Search for the cell housing the specified text and yield its (x, y) center coordinate. 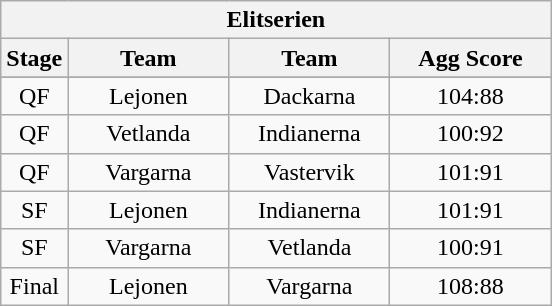
Dackarna (310, 96)
108:88 (470, 286)
Final (34, 286)
Agg Score (470, 58)
Vastervik (310, 172)
Stage (34, 58)
Elitserien (276, 20)
100:92 (470, 134)
104:88 (470, 96)
100:91 (470, 248)
